Provide the [X, Y] coordinate of the cell's center where the given text is located.  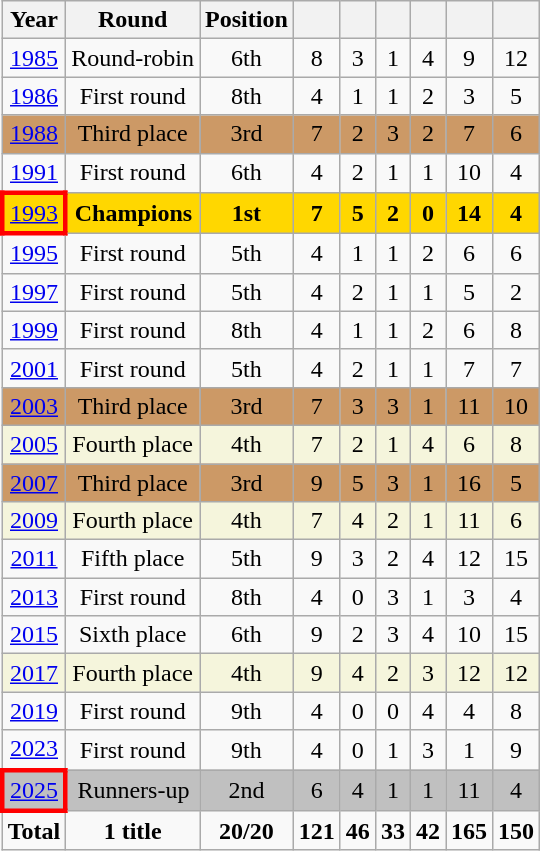
Fifth place [133, 559]
20/20 [247, 831]
Position [247, 20]
1988 [34, 134]
2005 [34, 444]
1986 [34, 96]
2023 [34, 750]
1st [247, 214]
2013 [34, 597]
2019 [34, 711]
1 title [133, 831]
1993 [34, 214]
Round [133, 20]
2001 [34, 368]
121 [316, 831]
2003 [34, 406]
Sixth place [133, 635]
2009 [34, 521]
Total [34, 831]
14 [470, 214]
1999 [34, 330]
2017 [34, 673]
Round-robin [133, 58]
1995 [34, 254]
Year [34, 20]
1997 [34, 292]
16 [470, 483]
165 [470, 831]
1991 [34, 173]
33 [392, 831]
42 [428, 831]
2025 [34, 790]
Runners-up [133, 790]
46 [358, 831]
2007 [34, 483]
2011 [34, 559]
150 [516, 831]
Champions [133, 214]
1985 [34, 58]
2015 [34, 635]
2nd [247, 790]
